Output the (x, y) coordinate of the center of the cell containing the given text.  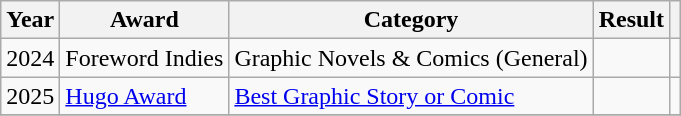
Award (144, 20)
Graphic Novels & Comics (General) (411, 58)
Best Graphic Story or Comic (411, 96)
Result (631, 20)
2024 (30, 58)
Category (411, 20)
Year (30, 20)
2025 (30, 96)
Foreword Indies (144, 58)
Hugo Award (144, 96)
